Return the (X, Y) coordinate for the center point of the cell that contains the specified text.  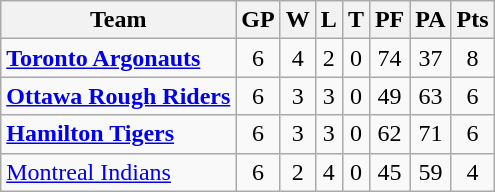
PA (430, 20)
Montreal Indians (118, 172)
59 (430, 172)
8 (472, 58)
Pts (472, 20)
Team (118, 20)
GP (258, 20)
49 (389, 96)
W (298, 20)
T (356, 20)
Toronto Argonauts (118, 58)
45 (389, 172)
74 (389, 58)
L (328, 20)
63 (430, 96)
62 (389, 134)
Hamilton Tigers (118, 134)
PF (389, 20)
Ottawa Rough Riders (118, 96)
37 (430, 58)
71 (430, 134)
